Find where the given text appears and provide that cell's center as (x, y) coordinate. 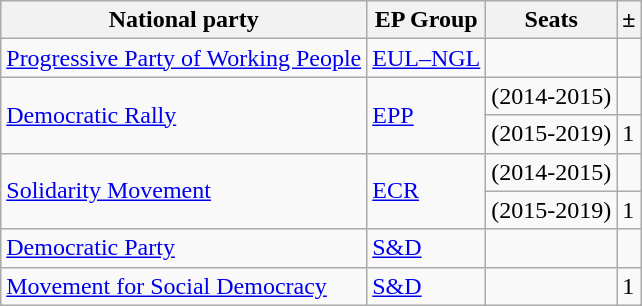
Democratic Rally (184, 115)
Movement for Social Democracy (184, 286)
± (629, 20)
Solidarity Movement (184, 191)
Progressive Party of Working People (184, 58)
EUL–NGL (426, 58)
National party (184, 20)
Seats (552, 20)
EP Group (426, 20)
ECR (426, 191)
EPP (426, 115)
Democratic Party (184, 248)
